For the text-containing cell, return its midpoint in [x, y] coordinate format. 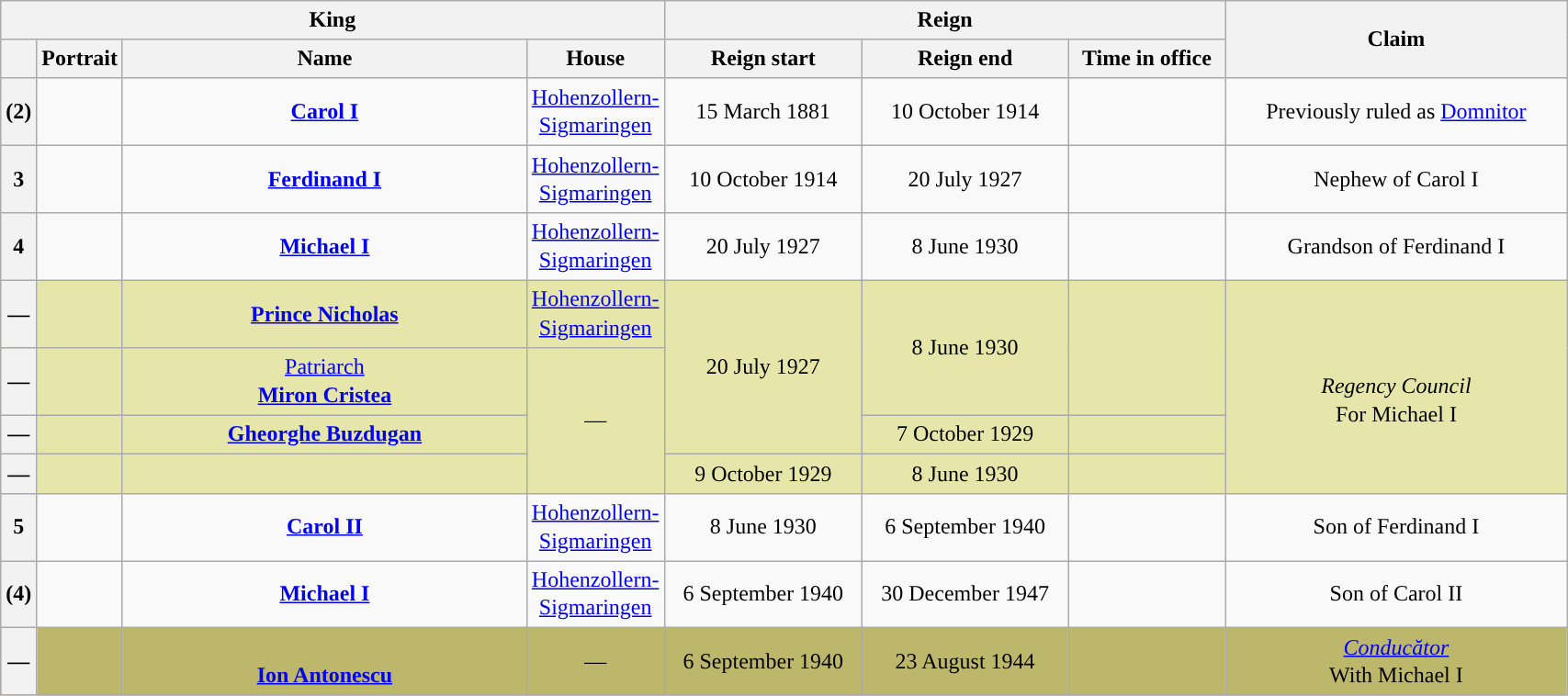
Grandson of Ferdinand I [1396, 246]
House [595, 59]
King [333, 20]
4 [18, 246]
Name [324, 59]
Prince Nicholas [324, 314]
Son of Ferdinand I [1396, 527]
15 March 1881 [763, 112]
Ion Antonescu [324, 661]
Son of Carol II [1396, 593]
9 October 1929 [763, 474]
Regency CouncilFor Michael I [1396, 387]
Previously ruled as Domnitor [1396, 112]
3 [18, 180]
Nephew of Carol I [1396, 180]
Portrait [80, 59]
Ferdinand I [324, 180]
23 August 1944 [965, 661]
Reign end [965, 59]
(4) [18, 593]
Gheorghe Buzdugan [324, 435]
7 October 1929 [965, 435]
5 [18, 527]
(2) [18, 112]
ConducătorWith Michael I [1396, 661]
Claim [1396, 40]
Carol I [324, 112]
Reign [944, 20]
Reign start [763, 59]
Time in office [1147, 59]
Carol II [324, 527]
30 December 1947 [965, 593]
PatriarchMiron Cristea [324, 382]
